Return (X, Y) of the center of cell containing provided text 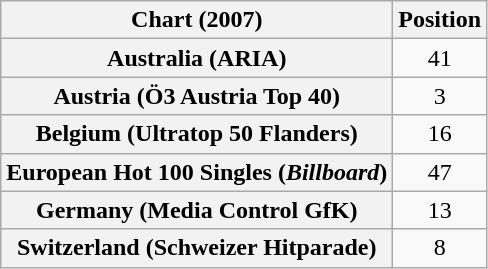
European Hot 100 Singles (Billboard) (197, 172)
Germany (Media Control GfK) (197, 210)
13 (440, 210)
Switzerland (Schweizer Hitparade) (197, 248)
Belgium (Ultratop 50 Flanders) (197, 134)
Austria (Ö3 Austria Top 40) (197, 96)
3 (440, 96)
16 (440, 134)
Position (440, 20)
Australia (ARIA) (197, 58)
47 (440, 172)
Chart (2007) (197, 20)
8 (440, 248)
41 (440, 58)
